Determine the (X, Y) coordinate at the center of the cell enclosing the given text.  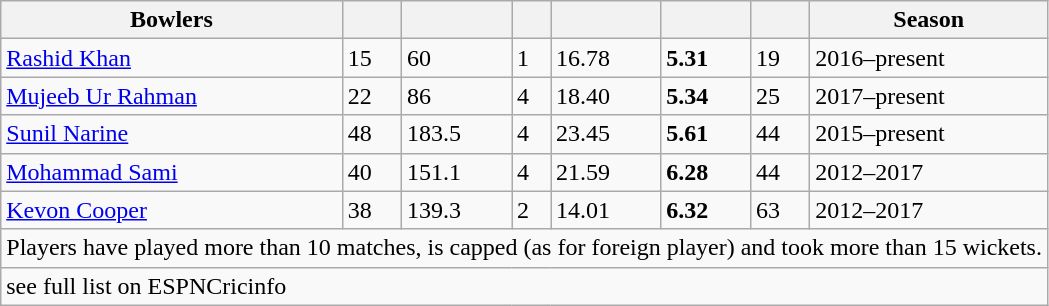
2016–present (929, 58)
6.28 (706, 172)
183.5 (456, 134)
60 (456, 58)
Season (929, 20)
40 (372, 172)
139.3 (456, 210)
Bowlers (172, 20)
86 (456, 96)
5.34 (706, 96)
5.31 (706, 58)
Players have played more than 10 matches, is capped (as for foreign player) and took more than 15 wickets. (524, 248)
15 (372, 58)
Kevon Cooper (172, 210)
1 (532, 58)
21.59 (606, 172)
Mohammad Sami (172, 172)
Sunil Narine (172, 134)
6.32 (706, 210)
Mujeeb Ur Rahman (172, 96)
2017–present (929, 96)
16.78 (606, 58)
see full list on ESPNCricinfo (524, 286)
2015–present (929, 134)
19 (780, 58)
22 (372, 96)
63 (780, 210)
14.01 (606, 210)
48 (372, 134)
23.45 (606, 134)
38 (372, 210)
151.1 (456, 172)
Rashid Khan (172, 58)
25 (780, 96)
5.61 (706, 134)
2 (532, 210)
18.40 (606, 96)
